Search for the cell housing the specified text and yield its (X, Y) center coordinate. 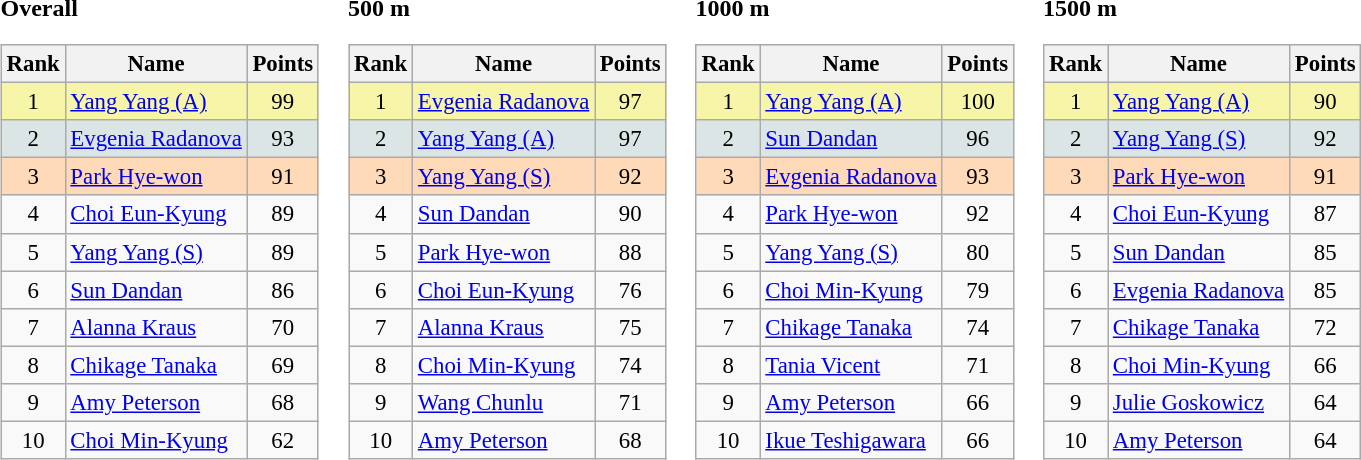
Julie Goskowicz (1199, 402)
75 (630, 327)
86 (282, 290)
72 (1326, 327)
99 (282, 102)
70 (282, 327)
Wang Chunlu (504, 402)
88 (630, 252)
79 (978, 290)
62 (282, 440)
69 (282, 365)
Ikue Teshigawara (851, 440)
76 (630, 290)
80 (978, 252)
100 (978, 102)
96 (978, 139)
Tania Vicent (851, 365)
87 (1326, 214)
